Determine the (X, Y) coordinate at the center of the cell enclosing the given text.  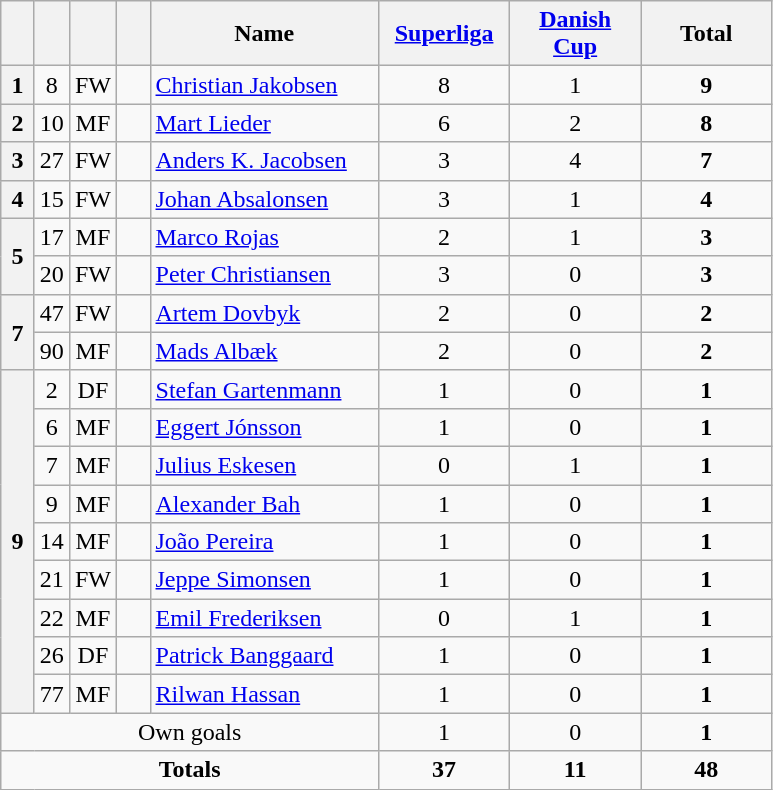
Mart Lieder (264, 123)
Rilwan Hassan (264, 694)
Jeppe Simonsen (264, 580)
Eggert Jónsson (264, 427)
77 (52, 694)
Own goals (190, 732)
14 (52, 542)
11 (576, 770)
90 (52, 351)
20 (52, 275)
27 (52, 161)
21 (52, 580)
Name (264, 34)
Peter Christiansen (264, 275)
Total (706, 34)
Stefan Gartenmann (264, 389)
22 (52, 618)
Anders K. Jacobsen (264, 161)
Johan Absalonsen (264, 199)
48 (706, 770)
5 (18, 256)
Patrick Banggaard (264, 656)
26 (52, 656)
17 (52, 237)
Julius Eskesen (264, 465)
Superliga (444, 34)
Alexander Bah (264, 503)
Mads Albæk (264, 351)
Totals (190, 770)
47 (52, 313)
Danish Cup (576, 34)
37 (444, 770)
Emil Frederiksen (264, 618)
Marco Rojas (264, 237)
15 (52, 199)
10 (52, 123)
João Pereira (264, 542)
Artem Dovbyk (264, 313)
Christian Jakobsen (264, 85)
